Scan for the cell matching the given text and deliver its [X, Y] coordinate at center. 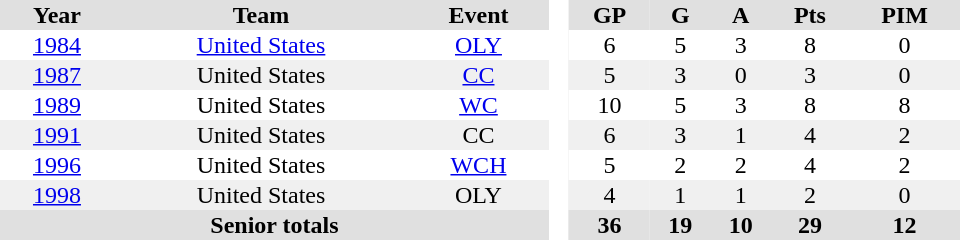
19 [680, 225]
1987 [57, 75]
Event [478, 15]
1998 [57, 195]
WC [478, 105]
Team [261, 15]
WCH [478, 165]
A [740, 15]
Pts [810, 15]
36 [610, 225]
1991 [57, 135]
29 [810, 225]
Senior totals [274, 225]
12 [904, 225]
GP [610, 15]
1984 [57, 45]
Year [57, 15]
G [680, 15]
1989 [57, 105]
1996 [57, 165]
PIM [904, 15]
